Return the [X, Y] coordinate for the center point of the cell that contains the specified text.  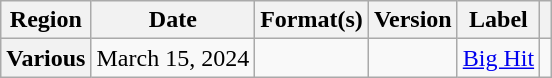
March 15, 2024 [173, 58]
Version [412, 20]
Big Hit [498, 58]
Various [46, 58]
Label [498, 20]
Format(s) [312, 20]
Date [173, 20]
Region [46, 20]
